Extract the [X, Y] coordinate from the center of the cell holding the provided text.  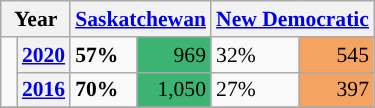
2020 [44, 55]
New Democratic [292, 19]
70% [104, 90]
Year [36, 19]
397 [336, 90]
27% [255, 90]
57% [104, 55]
545 [336, 55]
Saskatchewan [140, 19]
969 [174, 55]
1,050 [174, 90]
2016 [44, 90]
32% [255, 55]
